Identify which cell holds the provided text, then report its (x, y) central coordinate. 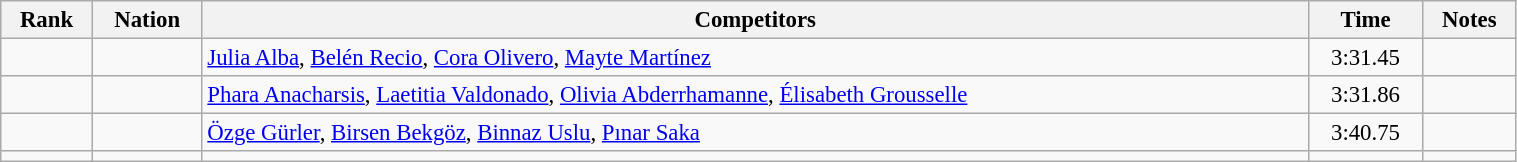
3:40.75 (1365, 133)
Phara Anacharsis, Laetitia Valdonado, Olivia Abderrhamanne, Élisabeth Grousselle (755, 95)
Time (1365, 20)
Julia Alba, Belén Recio, Cora Olivero, Mayte Martínez (755, 58)
3:31.45 (1365, 58)
Özge Gürler, Birsen Bekgöz, Binnaz Uslu, Pınar Saka (755, 133)
Rank (47, 20)
Nation (147, 20)
3:31.86 (1365, 95)
Competitors (755, 20)
Notes (1470, 20)
